Provide the [x, y] coordinate of the cell's center where the given text is located.  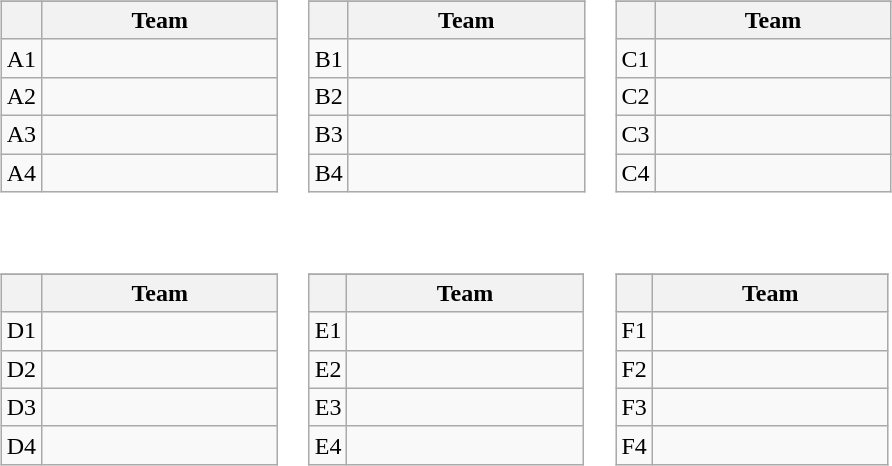
E2 [328, 369]
C4 [636, 173]
A1 [21, 58]
C1 [636, 58]
E4 [328, 445]
E3 [328, 407]
A4 [21, 173]
F4 [634, 445]
D1 [21, 331]
D3 [21, 407]
C2 [636, 96]
D4 [21, 445]
B2 [328, 96]
F2 [634, 369]
A3 [21, 134]
A2 [21, 96]
D2 [21, 369]
B3 [328, 134]
B1 [328, 58]
F3 [634, 407]
F1 [634, 331]
E1 [328, 331]
C3 [636, 134]
B4 [328, 173]
